Return (X, Y) of the center of cell containing provided text 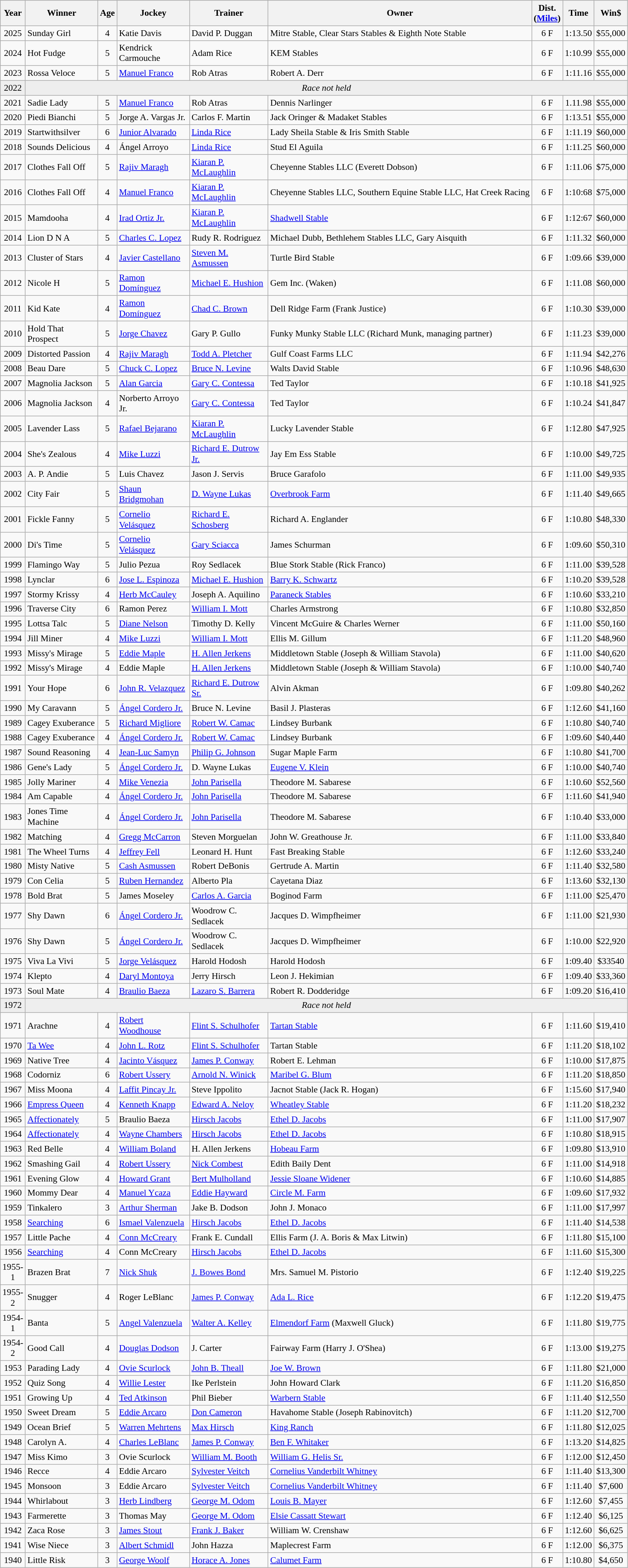
$6,125 (611, 1516)
2025 (13, 33)
Monsoon (61, 1486)
Lavender Lass (61, 428)
Bruce Garafolo (400, 474)
Julio Pezua (153, 565)
$19,410 (611, 1026)
$18,102 (611, 1046)
$14,918 (611, 1164)
1970 (13, 1046)
Jake B. Dodson (229, 1208)
Ellis Farm (J. A. Boris & Max Litwin) (400, 1237)
Little Pache (61, 1237)
Gregg McCarron (153, 837)
Bert Mulholland (229, 1179)
Robert R. Dodderidge (400, 991)
Eugene V. Klein (400, 767)
Sunday Girl (61, 33)
1:12:67 (578, 218)
1:13.00 (578, 1348)
Chuck C. Lopez (153, 369)
Richard E. Dutrow Jr. (229, 454)
1953 (13, 1368)
$17,875 (611, 1061)
2009 (13, 354)
Smashing Gail (61, 1164)
1996 (13, 609)
1994 (13, 639)
Red Belle (61, 1149)
1965 (13, 1119)
Paraneck Stables (400, 594)
Matching (61, 837)
Katie Davis (153, 33)
1:10.24 (578, 403)
Jean-Luc Samyn (153, 753)
Codorniz (61, 1075)
2010 (13, 334)
$16,410 (611, 991)
$19,775 (611, 1323)
Jerry Hirsch (229, 976)
Charles Armstrong (400, 609)
Little Risk (61, 1560)
Stormy Krissy (61, 594)
$48,330 (611, 519)
Kenneth Knapp (153, 1105)
KEM Stables (400, 53)
$47,925 (611, 428)
2023 (13, 73)
1974 (13, 976)
Gertrude A. Martin (400, 866)
Horace A. Jones (229, 1560)
William M. Booth (229, 1457)
1991 (13, 689)
Warren Mehrtens (153, 1428)
1940 (13, 1560)
1:11.19 (578, 133)
1.11.98 (578, 103)
Leonard H. Hunt (229, 852)
2008 (13, 369)
2011 (13, 308)
Cayetana Diaz (400, 881)
My Caravann (61, 708)
The Wheel Turns (61, 852)
1943 (13, 1516)
Whirlabout (61, 1501)
Banta (61, 1323)
2000 (13, 544)
$33,840 (611, 837)
Brazen Brat (61, 1273)
$32,580 (611, 866)
Adam Rice (229, 53)
$41,940 (611, 797)
Flamingo Way (61, 565)
Basil J. Plasteras (400, 708)
1:12.80 (578, 428)
Stud El Aguila (400, 147)
Misty Native (61, 866)
1955-2 (13, 1297)
Richard A. Englander (400, 519)
1986 (13, 767)
Cheyenne Stables LLC (Everett Dobson) (400, 167)
1979 (13, 881)
Michael Dubb, Bethlehem Stables LLC, Gary Aisquith (400, 238)
Mommy Dear (61, 1193)
$48,630 (611, 369)
1972 (13, 1005)
Piedi Bianchi (61, 118)
1981 (13, 852)
Robert E. Lehman (400, 1061)
1942 (13, 1531)
$41,160 (611, 708)
Cheyenne Stables LLC, Southern Equine Stable LLC, Hat Creek Racing (400, 192)
Nick Shuk (153, 1273)
Mrs. Samuel M. Pistorio (400, 1273)
Manuel Ycaza (153, 1193)
$41,925 (611, 384)
1:13.51 (578, 118)
1:11.16 (578, 73)
Sugar Maple Farm (400, 753)
1966 (13, 1105)
James Moseley (153, 896)
Warbern Stable (400, 1398)
Herb McCauley (153, 594)
Owner (400, 13)
1969 (13, 1061)
$12,025 (611, 1428)
Kendrick Carmouche (153, 53)
$21,930 (611, 916)
Walts David Stable (400, 369)
Lady Sheila Stable & Iris Smith Stable (400, 133)
$6,375 (611, 1546)
Junior Alvarado (153, 133)
1:10.96 (578, 369)
Alberto Pla (229, 881)
1950 (13, 1413)
$52,560 (611, 782)
2003 (13, 474)
1:12.20 (578, 1297)
Native Tree (61, 1061)
1990 (13, 708)
Carlos F. Martin (229, 118)
2018 (13, 147)
Good Call (61, 1348)
James Stout (153, 1531)
Steve Ippolito (229, 1090)
Havahome Stable (Joseph Rabinovitch) (400, 1413)
$17,940 (611, 1090)
Willie Lester (153, 1383)
1959 (13, 1208)
Kid Kate (61, 308)
Edith Baily Dent (400, 1164)
Jones Time Machine (61, 817)
Sound Reasoning (61, 753)
1962 (13, 1164)
2021 (13, 103)
Your Hope (61, 689)
$49,935 (611, 474)
Gem Inc. (Waken) (400, 283)
1:10.18 (578, 384)
Quiz Song (61, 1383)
$22,920 (611, 941)
1995 (13, 624)
Jason J. Servis (229, 474)
$19,275 (611, 1348)
Jessie Sloane Widener (400, 1179)
Steven Morguelan (229, 837)
Jacnot Stable (Jack R. Hogan) (400, 1090)
Elsie Cassatt Stewart (400, 1516)
$33,360 (611, 976)
John J. Monaco (400, 1208)
1987 (13, 753)
$19,225 (611, 1273)
2016 (13, 192)
1961 (13, 1179)
Time (578, 13)
$17,907 (611, 1119)
Alan Garcia (153, 384)
$7,600 (611, 1486)
Javier Castellano (153, 258)
1955-1 (13, 1273)
Angel Valenzuela (153, 1323)
Dist. (Miles) (547, 13)
1:11.23 (578, 334)
Zaca Rose (61, 1531)
1956 (13, 1252)
$12,450 (611, 1457)
Lion D N A (61, 238)
Todd A. Pletcher (229, 354)
Recce (61, 1471)
$16,850 (611, 1383)
1993 (13, 653)
$41,847 (611, 403)
Mamdooha (61, 218)
City Fair (61, 494)
2006 (13, 403)
Ramon Perez (153, 609)
King Ranch (400, 1428)
1968 (13, 1075)
Ruben Hernandez (153, 881)
$40,262 (611, 689)
$33,240 (611, 852)
$18,232 (611, 1105)
1997 (13, 594)
Blue Stork Stable (Rick Franco) (400, 565)
Distorted Passion (61, 354)
2007 (13, 384)
Gulf Coast Farms LLC (400, 354)
John Howard Clark (400, 1383)
$14,885 (611, 1179)
1:09.20 (578, 991)
1985 (13, 782)
Herb Lindberg (153, 1501)
Arachne (61, 1026)
Charles C. Lopez (153, 238)
$25,470 (611, 896)
A. P. Andie (61, 474)
Parading Lady (61, 1368)
Funky Munky Stable LLC (Richard Munk, managing partner) (400, 334)
2005 (13, 428)
Jacinto Vásquez (153, 1061)
Roy Sedlacek (229, 565)
Growing Up (61, 1398)
Maplecrest Farm (400, 1546)
Jorge A. Vargas Jr. (153, 118)
Shaun Bridgmohan (153, 494)
William Boland (153, 1149)
1958 (13, 1223)
Phil Bieber (229, 1398)
Nick Combest (229, 1164)
John Hazza (229, 1546)
Edward A. Neloy (229, 1105)
$18,850 (611, 1075)
Lynclar (61, 580)
Hot Fudge (61, 53)
Wise Niece (61, 1546)
$41,700 (611, 753)
Bold Brat (61, 896)
Trainer (229, 13)
John L. Rotz (153, 1046)
1973 (13, 991)
$13,910 (611, 1149)
$50,310 (611, 544)
Jorge Velásquez (153, 962)
Philip G. Johnson (229, 753)
Luis Chavez (153, 474)
Startwithsilver (61, 133)
Snugger (61, 1297)
2014 (13, 238)
Nicole H (61, 283)
Boginod Farm (400, 896)
2019 (13, 133)
$49,725 (611, 454)
Gary P. Gullo (229, 334)
John W. Greathouse Jr. (400, 837)
Fickle Fanny (61, 519)
Jill Miner (61, 639)
Jolly Mariner (61, 782)
1:09.66 (578, 258)
1949 (13, 1428)
2015 (13, 218)
2013 (13, 258)
7 (107, 1273)
1:13.20 (578, 1442)
Max Hirsch (229, 1428)
Jorge Chavez (153, 334)
Farmerette (61, 1516)
Diane Nelson (153, 624)
Roger LeBlanc (153, 1297)
Robert A. Derr (400, 73)
1945 (13, 1486)
$12,550 (611, 1398)
David P. Duggan (229, 33)
$15,300 (611, 1252)
Jay Em Ess Stable (400, 454)
Norberto Arroyo Jr. (153, 403)
Robert DeBonis (229, 866)
Cluster of Stars (61, 258)
Ada L. Rice (400, 1297)
Di's Time (61, 544)
William W. Crenshaw (400, 1531)
Age (107, 13)
$4,650 (611, 1560)
Ta Wee (61, 1046)
Joseph A. Aquilino (229, 594)
Tinkalero (61, 1208)
1:10.20 (578, 580)
Joe W. Brown (400, 1368)
$21,000 (611, 1368)
Daryl Montoya (153, 976)
Win$ (611, 13)
1:10:68 (578, 192)
Gene's Lady (61, 767)
Frank J. Baker (229, 1531)
1960 (13, 1193)
Carlos A. Garcia (229, 896)
Laffit Pincay Jr. (153, 1090)
1964 (13, 1134)
$7,455 (611, 1501)
$17,997 (611, 1208)
Soul Mate (61, 991)
Jeffrey Fell (153, 852)
1952 (13, 1383)
Sweet Dream (61, 1413)
Empress Queen (61, 1105)
Gary Sciacca (229, 544)
$12,700 (611, 1413)
$13,300 (611, 1471)
William G. Helis Sr. (400, 1457)
She's Zealous (61, 454)
1992 (13, 668)
1941 (13, 1546)
Beau Dare (61, 369)
Fairway Farm (Harry J. O'Shea) (400, 1348)
Charles LeBlanc (153, 1442)
Ángel Arroyo (153, 147)
Overbrook Farm (400, 494)
Hobeau Farm (400, 1149)
1971 (13, 1026)
James Schurman (400, 544)
George Woolf (153, 1560)
Jose L. Espinoza (153, 580)
Alvin Akman (400, 689)
Ben F. Whitaker (400, 1442)
Con Celia (61, 881)
$18,915 (611, 1134)
Rossa Veloce (61, 73)
Vincent McGuire & Charles Werner (400, 624)
John R. Velazquez (153, 689)
Turtle Bird Stable (400, 258)
1:15.60 (578, 1090)
Irad Ortiz Jr. (153, 218)
Albert Schmidl (153, 1546)
$48,960 (611, 639)
1978 (13, 896)
Ted Atkinson (153, 1398)
1975 (13, 962)
Mitre Stable, Clear Stars Stables & Eighth Note Stable (400, 33)
1944 (13, 1501)
$6,625 (611, 1531)
$14,538 (611, 1223)
Louis B. Mayer (400, 1501)
1957 (13, 1237)
Ellis M. Gillum (400, 639)
Lazaro S. Barrera (229, 991)
1947 (13, 1457)
$33,210 (611, 594)
$19,475 (611, 1297)
J. Carter (229, 1348)
Hold That Prospect (61, 334)
1954-1 (13, 1323)
Maribel G. Blum (400, 1075)
Klepto (61, 976)
Cash Asmussen (153, 866)
Calumet Farm (400, 1560)
Steven M. Asmussen (229, 258)
$33,000 (611, 817)
1976 (13, 941)
Lucky Lavender Stable (400, 428)
Shadwell Stable (400, 218)
Elmendorf Farm (Maxwell Gluck) (400, 1323)
Sadie Lady (61, 103)
Dell Ridge Farm (Frank Justice) (400, 308)
John B. Theall (229, 1368)
$14,825 (611, 1442)
Richard E. Dutrow Sr. (229, 689)
1982 (13, 837)
2004 (13, 454)
$40,440 (611, 738)
Lottsa Talc (61, 624)
1998 (13, 580)
1946 (13, 1471)
$50,160 (611, 624)
Miss Kimo (61, 1457)
1:13.60 (578, 881)
2001 (13, 519)
1:13.50 (578, 33)
Year (13, 13)
$33540 (611, 962)
2017 (13, 167)
Carolyn A. (61, 1442)
1:10.40 (578, 817)
Arnold N. Winick (229, 1075)
1951 (13, 1398)
$32,850 (611, 609)
1983 (13, 817)
1:11.25 (578, 147)
$17,932 (611, 1193)
Howard Grant (153, 1179)
1:11.08 (578, 283)
Rafael Bejarano (153, 428)
Jockey (153, 13)
Winner (61, 13)
Wheatley Stable (400, 1105)
Thomas May (153, 1516)
Chad C. Brown (229, 308)
1:10.30 (578, 308)
$32,130 (611, 881)
2022 (13, 88)
Frank E. Cundall (229, 1237)
2002 (13, 494)
2024 (13, 53)
Barry K. Schwartz (400, 580)
Ismael Valenzuela (153, 1223)
1989 (13, 723)
$42,276 (611, 354)
$40,620 (611, 653)
1954-2 (13, 1348)
Circle M. Farm (400, 1193)
Jack Oringer & Madaket Stables (400, 118)
Walter A. Kelley (229, 1323)
Eddie Hayward (229, 1193)
Douglas Dodson (153, 1348)
Richard E. Schosberg (229, 519)
1984 (13, 797)
Evening Glow (61, 1179)
Arthur Sherman (153, 1208)
Wayne Chambers (153, 1134)
Viva La Vivi (61, 962)
Robert Woodhouse (153, 1026)
1963 (13, 1149)
Richard Migliore (153, 723)
Dennis Narlinger (400, 103)
1:11.32 (578, 238)
1:11.94 (578, 354)
Am Capable (61, 797)
1:11.06 (578, 167)
$15,100 (611, 1237)
1988 (13, 738)
J. Bowes Bond (229, 1273)
1967 (13, 1090)
Leon J. Hekimian (400, 976)
Fast Breaking Stable (400, 852)
2020 (13, 118)
Miss Moona (61, 1090)
1:10.99 (578, 53)
2012 (13, 283)
1948 (13, 1442)
$49,665 (611, 494)
Ocean Brief (61, 1428)
1977 (13, 916)
Ike Perlstein (229, 1383)
Mike Venezia (153, 782)
Timothy D. Kelly (229, 624)
Don Cameron (229, 1413)
1999 (13, 565)
Sounds Delicious (61, 147)
1980 (13, 866)
Traverse City (61, 609)
Rudy R. Rodriguez (229, 238)
